Provide the (x, y) coordinate of the cell's center where the given text is located.  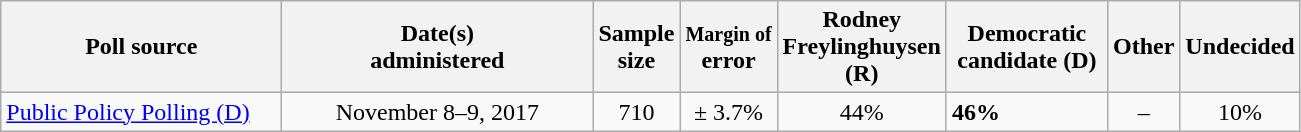
10% (1240, 112)
Democraticcandidate (D) (1026, 47)
Date(s)administered (438, 47)
44% (862, 112)
RodneyFreylinghuysen (R) (862, 47)
Samplesize (636, 47)
November 8–9, 2017 (438, 112)
Margin oferror (728, 47)
Other (1143, 47)
46% (1026, 112)
Poll source (142, 47)
Undecided (1240, 47)
± 3.7% (728, 112)
– (1143, 112)
Public Policy Polling (D) (142, 112)
710 (636, 112)
